For the text-containing cell, return its midpoint in [X, Y] coordinate format. 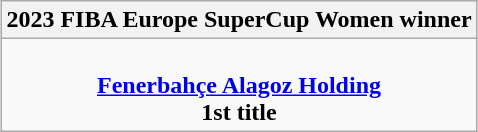
2023 FIBA Europe SuperCup Women winner [239, 20]
Fenerbahçe Alagoz Holding1st title [239, 85]
